Detect which cell encompasses the target text, then output its [x, y] center coordinate. 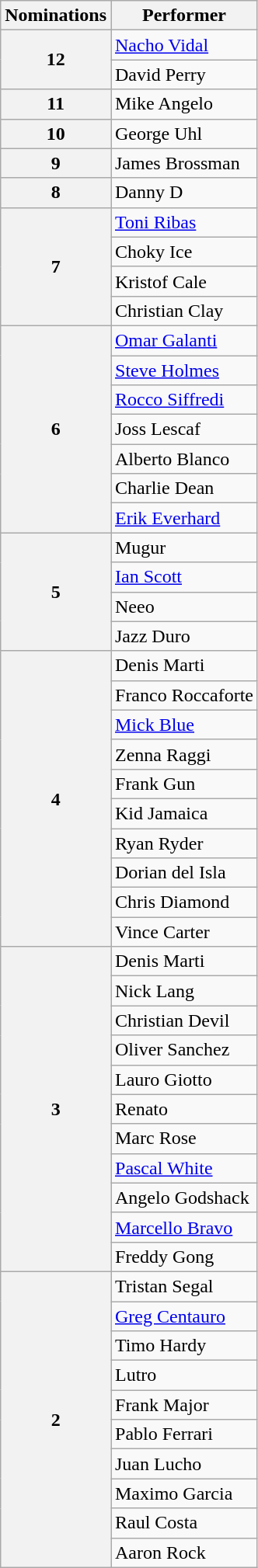
Marcello Bravo [183, 1227]
Danny D [183, 193]
Kristof Cale [183, 281]
Jazz Duro [183, 636]
Lauro Giotto [183, 1080]
Ryan Ryder [183, 843]
Maximo Garcia [183, 1493]
George Uhl [183, 134]
Freddy Gong [183, 1257]
Zenna Raggi [183, 754]
2 [56, 1420]
Mike Angelo [183, 104]
Steve Holmes [183, 370]
Mick Blue [183, 725]
6 [56, 429]
Nominations [56, 16]
Omar Galanti [183, 340]
Joss Lescaf [183, 429]
Toni Ribas [183, 222]
4 [56, 798]
Vince Carter [183, 932]
James Brossman [183, 163]
Franco Roccaforte [183, 695]
Charlie Dean [183, 488]
Christian Devil [183, 1020]
3 [56, 1109]
Neeo [183, 607]
Marc Rose [183, 1139]
5 [56, 592]
Kid Jamaica [183, 813]
Performer [183, 16]
Raul Costa [183, 1523]
Dorian del Isla [183, 873]
David Perry [183, 75]
Lutro [183, 1375]
8 [56, 193]
Tristan Segal [183, 1286]
Rocco Siffredi [183, 400]
Frank Gun [183, 784]
Nacho Vidal [183, 45]
Timo Hardy [183, 1346]
Alberto Blanco [183, 459]
Ian Scott [183, 577]
Nick Lang [183, 991]
Pablo Ferrari [183, 1434]
Christian Clay [183, 311]
Aaron Rock [183, 1552]
Choky Ice [183, 252]
Pascal White [183, 1168]
9 [56, 163]
Frank Major [183, 1405]
Mugur [183, 548]
10 [56, 134]
Greg Centauro [183, 1316]
Angelo Godshack [183, 1198]
Erik Everhard [183, 518]
Chris Diamond [183, 902]
Juan Lucho [183, 1464]
7 [56, 266]
Oliver Sanchez [183, 1050]
Renato [183, 1109]
12 [56, 60]
11 [56, 104]
